Determine the [x, y] coordinate at the center of the cell enclosing the given text.  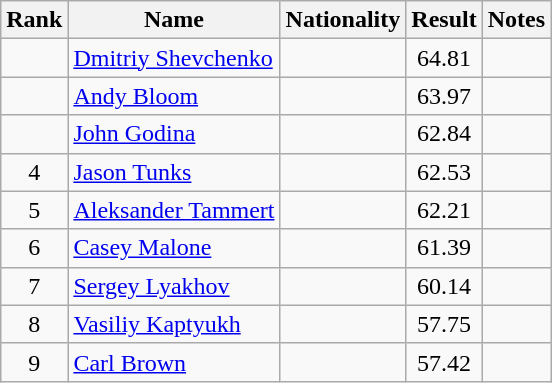
63.97 [444, 96]
8 [34, 324]
Carl Brown [174, 362]
62.84 [444, 134]
Jason Tunks [174, 172]
62.53 [444, 172]
John Godina [174, 134]
64.81 [444, 58]
7 [34, 286]
Dmitriy Shevchenko [174, 58]
Nationality [343, 20]
Result [444, 20]
Name [174, 20]
Vasiliy Kaptyukh [174, 324]
57.42 [444, 362]
4 [34, 172]
9 [34, 362]
Rank [34, 20]
60.14 [444, 286]
Andy Bloom [174, 96]
Casey Malone [174, 248]
6 [34, 248]
62.21 [444, 210]
57.75 [444, 324]
61.39 [444, 248]
Aleksander Tammert [174, 210]
Notes [516, 20]
5 [34, 210]
Sergey Lyakhov [174, 286]
